From the cell containing the given text, extract its center point as [x, y] coordinate. 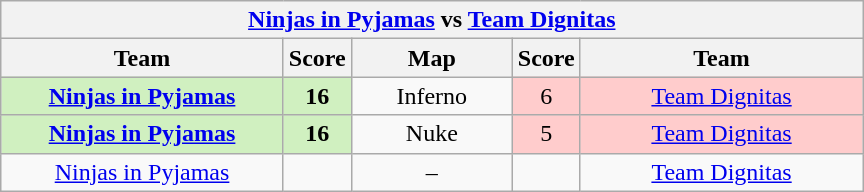
Ninjas in Pyjamas vs Team Dignitas [432, 20]
5 [546, 134]
Nuke [432, 134]
6 [546, 96]
Inferno [432, 96]
Map [432, 58]
– [432, 172]
